Search for the cell housing the specified text and yield its (X, Y) center coordinate. 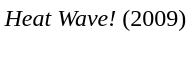
Heat Wave! (2009) (96, 18)
